Provide the (x, y) coordinate of the cell's center where the given text is located.  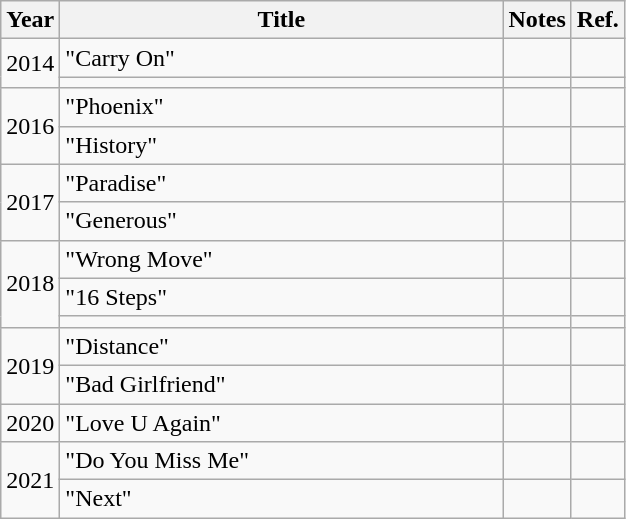
"Phoenix" (282, 107)
"Do You Miss Me" (282, 461)
2017 (30, 202)
"Bad Girlfriend" (282, 384)
"Generous" (282, 221)
2014 (30, 64)
"Distance" (282, 346)
Notes (537, 20)
Ref. (598, 20)
Title (282, 20)
2019 (30, 365)
"History" (282, 145)
"Next" (282, 499)
2016 (30, 126)
"Love U Again" (282, 423)
"Carry On" (282, 58)
Year (30, 20)
"16 Steps" (282, 297)
"Paradise" (282, 183)
2021 (30, 480)
2018 (30, 284)
"Wrong Move" (282, 259)
2020 (30, 423)
